Return the (X, Y) coordinate for the center point of the cell that contains the specified text.  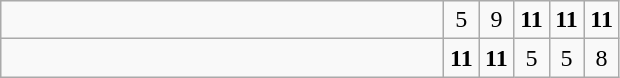
8 (602, 58)
9 (496, 20)
